Output the (X, Y) coordinate of the center of the cell containing the given text.  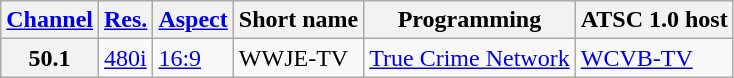
ATSC 1.0 host (654, 20)
Short name (298, 20)
480i (126, 58)
Aspect (193, 20)
Res. (126, 20)
Programming (470, 20)
True Crime Network (470, 58)
50.1 (50, 58)
Channel (50, 20)
WCVB-TV (654, 58)
16:9 (193, 58)
WWJE-TV (298, 58)
